Locate the cell with the specified text and output its (X, Y) center coordinate. 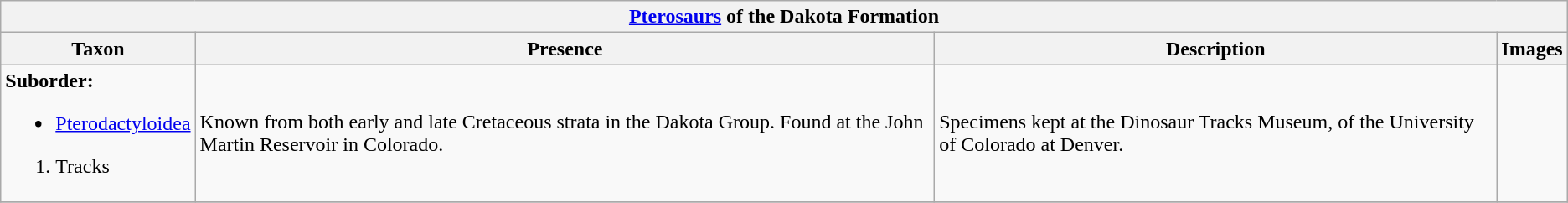
Specimens kept at the Dinosaur Tracks Museum, of the University of Colorado at Denver. (1216, 133)
Images (1532, 49)
Suborder:PterodactyloideaTracks (98, 133)
Known from both early and late Cretaceous strata in the Dakota Group. Found at the John Martin Reservoir in Colorado. (565, 133)
Taxon (98, 49)
Presence (565, 49)
Pterosaurs of the Dakota Formation (784, 17)
Description (1216, 49)
